From the cell containing the given text, extract its center point as (x, y) coordinate. 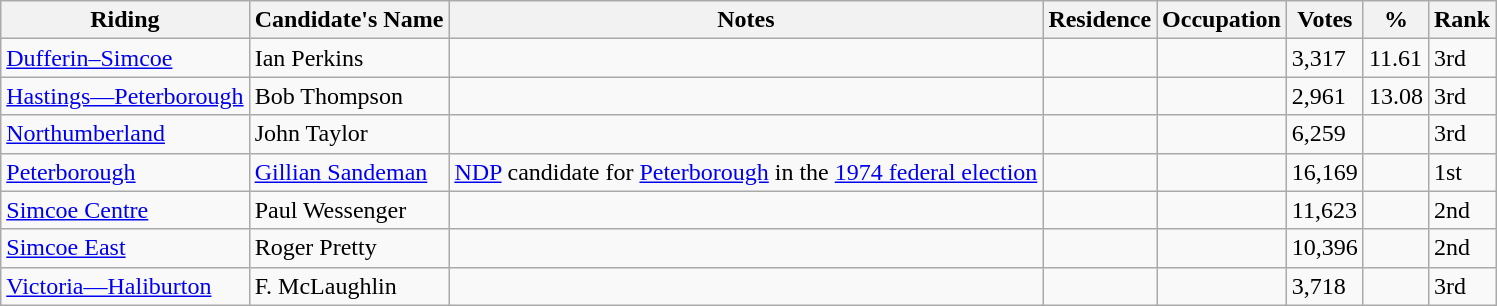
Residence (1100, 20)
3,317 (1324, 58)
% (1396, 20)
2,961 (1324, 96)
Ian Perkins (349, 58)
Hastings—Peterborough (125, 96)
Candidate's Name (349, 20)
Peterborough (125, 172)
Riding (125, 20)
16,169 (1324, 172)
Roger Pretty (349, 248)
Votes (1324, 20)
F. McLaughlin (349, 286)
John Taylor (349, 134)
Simcoe Centre (125, 210)
13.08 (1396, 96)
1st (1462, 172)
Gillian Sandeman (349, 172)
Simcoe East (125, 248)
Bob Thompson (349, 96)
11.61 (1396, 58)
Paul Wessenger (349, 210)
Notes (746, 20)
6,259 (1324, 134)
11,623 (1324, 210)
Occupation (1222, 20)
Dufferin–Simcoe (125, 58)
Victoria—Haliburton (125, 286)
Rank (1462, 20)
Northumberland (125, 134)
NDP candidate for Peterborough in the 1974 federal election (746, 172)
10,396 (1324, 248)
3,718 (1324, 286)
